Detect which cell encompasses the target text, then output its [X, Y] center coordinate. 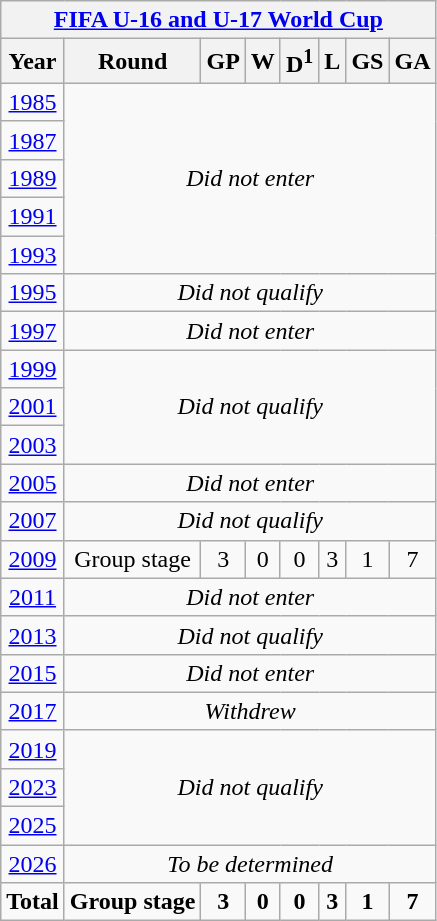
2011 [33, 597]
1999 [33, 369]
2025 [33, 826]
1985 [33, 102]
1995 [33, 293]
GS [368, 62]
1991 [33, 217]
1997 [33, 331]
2015 [33, 673]
D1 [299, 62]
W [262, 62]
1987 [33, 140]
2026 [33, 864]
FIFA U-16 and U-17 World Cup [218, 20]
GP [223, 62]
L [332, 62]
2009 [33, 559]
Total [33, 902]
1993 [33, 255]
To be determined [250, 864]
2023 [33, 787]
2001 [33, 407]
Withdrew [250, 711]
2017 [33, 711]
Round [132, 62]
2019 [33, 749]
2003 [33, 445]
2007 [33, 521]
2005 [33, 483]
1989 [33, 178]
Year [33, 62]
2013 [33, 635]
GA [412, 62]
